Scan for the cell matching the given text and deliver its [X, Y] coordinate at center. 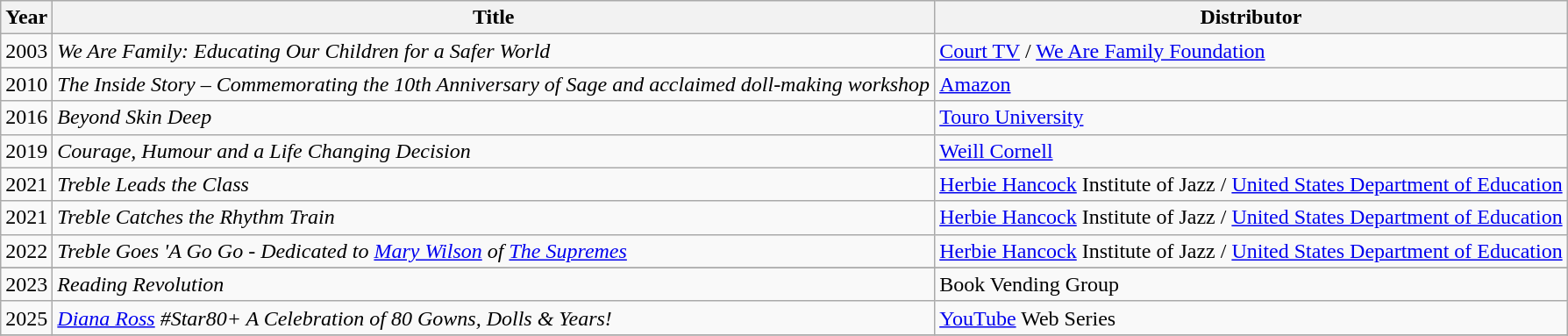
The Inside Story – Commemorating the 10th Anniversary of Sage and acclaimed doll-making workshop [494, 84]
Courage, Humour and a Life Changing Decision [494, 151]
Treble Goes 'A Go Go - Dedicated to Mary Wilson of The Supremes [494, 251]
Distributor [1251, 18]
Weill Cornell [1251, 151]
Court TV / We Are Family Foundation [1251, 51]
2003 [26, 51]
2022 [26, 251]
Amazon [1251, 84]
2023 [26, 284]
Treble Leads the Class [494, 184]
Touro University [1251, 118]
Title [494, 18]
Book Vending Group [1251, 284]
2010 [26, 84]
2016 [26, 118]
Diana Ross #Star80+ A Celebration of 80 Gowns, Dolls & Years! [494, 318]
Year [26, 18]
Treble Catches the Rhythm Train [494, 218]
YouTube Web Series [1251, 318]
Beyond Skin Deep [494, 118]
We Are Family: Educating Our Children for a Safer World [494, 51]
2019 [26, 151]
2025 [26, 318]
Reading Revolution [494, 284]
